For the text-containing cell, return its midpoint in (x, y) coordinate format. 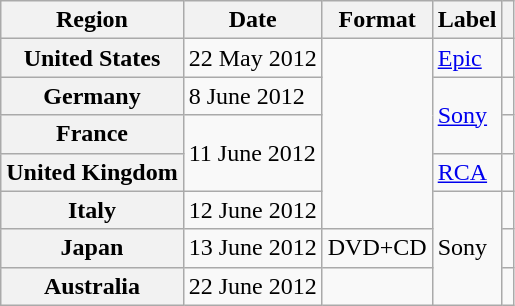
8 June 2012 (252, 96)
United States (92, 58)
12 June 2012 (252, 210)
Format (377, 20)
France (92, 134)
Italy (92, 210)
Germany (92, 96)
13 June 2012 (252, 248)
11 June 2012 (252, 153)
Label (467, 20)
22 May 2012 (252, 58)
DVD+CD (377, 248)
Epic (467, 58)
22 June 2012 (252, 286)
Australia (92, 286)
Region (92, 20)
Japan (92, 248)
Date (252, 20)
United Kingdom (92, 172)
RCA (467, 172)
